Search for the cell housing the specified text and yield its [X, Y] center coordinate. 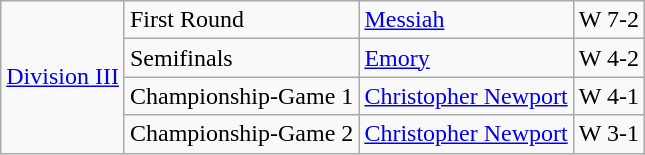
Emory [466, 58]
First Round [241, 20]
Championship-Game 2 [241, 134]
W 4-1 [608, 96]
W 3-1 [608, 134]
Messiah [466, 20]
W 7-2 [608, 20]
Division III [63, 77]
Championship-Game 1 [241, 96]
W 4-2 [608, 58]
Semifinals [241, 58]
